Scan for the cell matching the given text and deliver its [X, Y] coordinate at center. 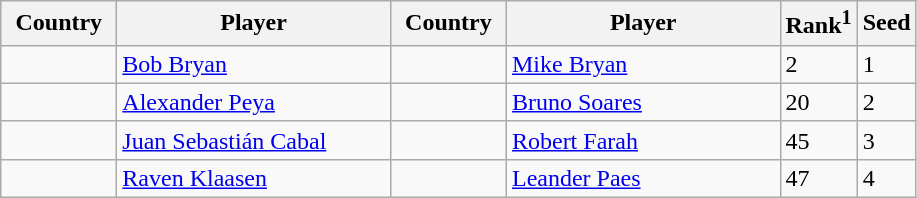
Leander Paes [643, 178]
Robert Farah [643, 140]
20 [818, 102]
1 [886, 64]
Alexander Peya [254, 102]
Bruno Soares [643, 102]
47 [818, 178]
Seed [886, 24]
Mike Bryan [643, 64]
4 [886, 178]
Raven Klaasen [254, 178]
45 [818, 140]
Rank1 [818, 24]
Bob Bryan [254, 64]
3 [886, 140]
Juan Sebastián Cabal [254, 140]
